Locate the cell with the specified text and output its (X, Y) center coordinate. 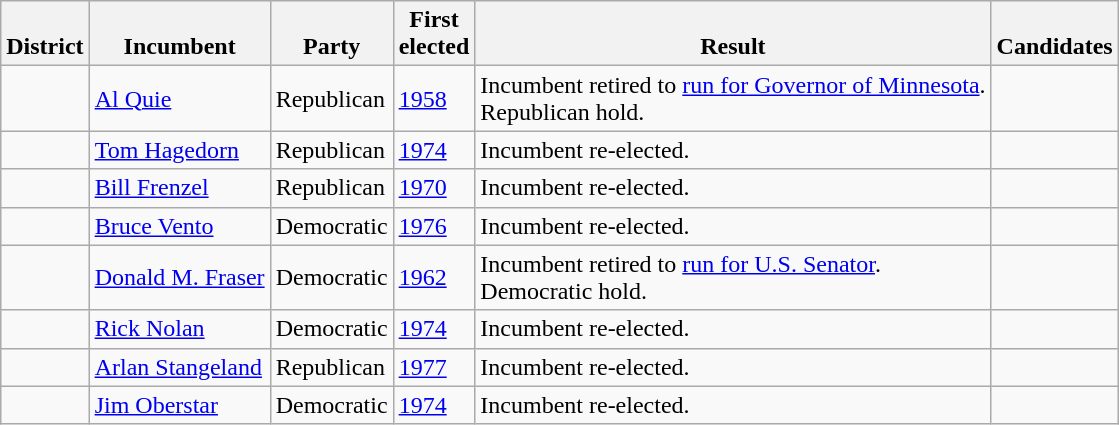
District (45, 34)
Result (733, 34)
Incumbent (180, 34)
Candidates (1054, 34)
Arlan Stangeland (180, 367)
Rick Nolan (180, 329)
Bill Frenzel (180, 188)
1970 (434, 188)
Party (332, 34)
Bruce Vento (180, 226)
1977 (434, 367)
Firstelected (434, 34)
Al Quie (180, 98)
Donald M. Fraser (180, 278)
Incumbent retired to run for U.S. Senator.Democratic hold. (733, 278)
1958 (434, 98)
Tom Hagedorn (180, 150)
Jim Oberstar (180, 405)
1962 (434, 278)
Incumbent retired to run for Governor of Minnesota.Republican hold. (733, 98)
1976 (434, 226)
